Identify which cell holds the provided text, then report its (x, y) central coordinate. 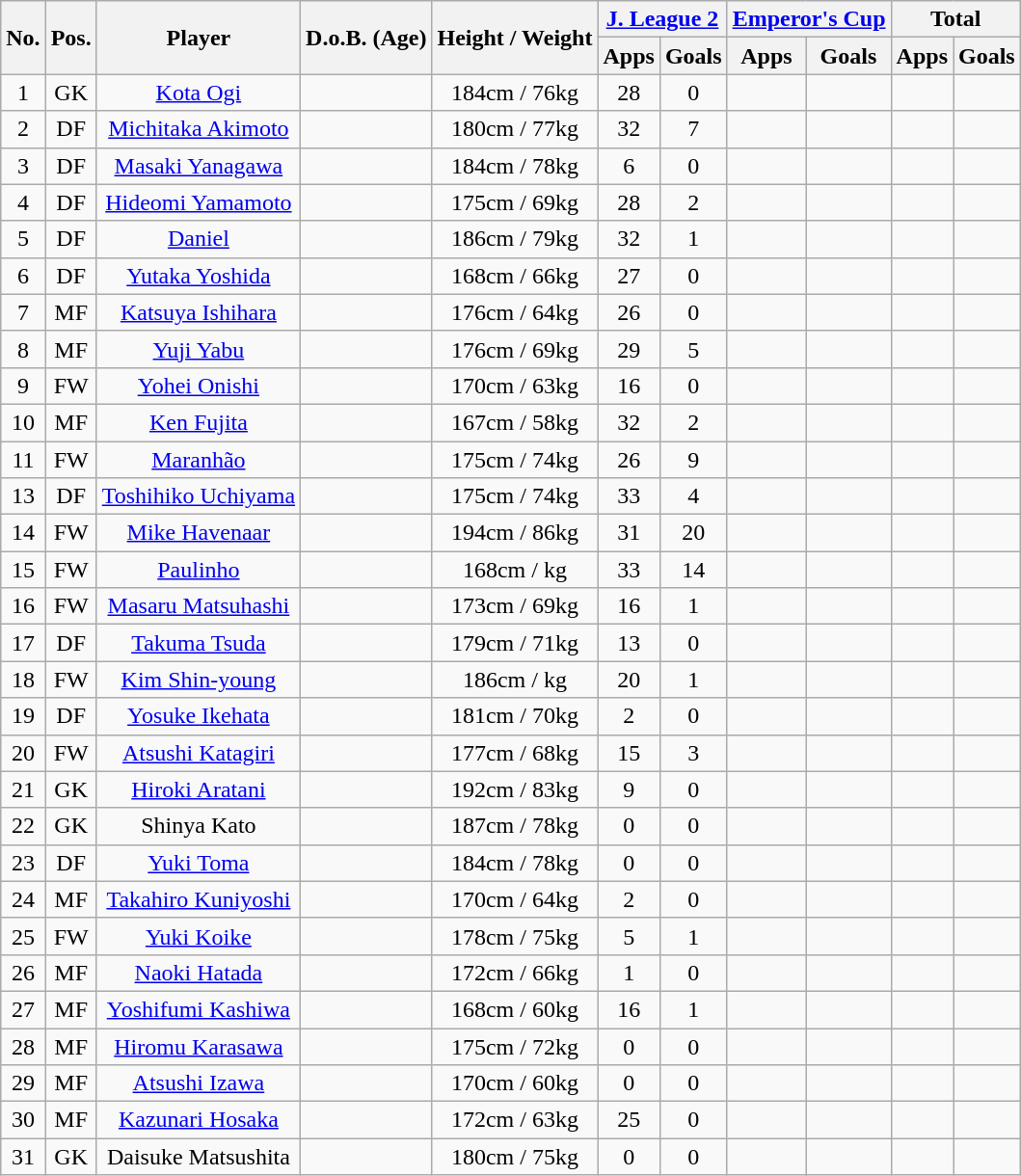
Naoki Hatada (199, 973)
172cm / 63kg (515, 1120)
Takuma Tsuda (199, 643)
22 (23, 826)
184cm / 76kg (515, 93)
Hideomi Yamamoto (199, 202)
Yuji Yabu (199, 349)
175cm / 72kg (515, 1046)
Daniel (199, 239)
17 (23, 643)
24 (23, 899)
Yohei Onishi (199, 386)
194cm / 86kg (515, 533)
Katsuya Ishihara (199, 312)
167cm / 58kg (515, 422)
168cm / kg (515, 570)
Shinya Kato (199, 826)
18 (23, 680)
Kota Ogi (199, 93)
Yosuke Ikehata (199, 716)
177cm / 68kg (515, 753)
Height / Weight (515, 38)
168cm / 66kg (515, 276)
187cm / 78kg (515, 826)
Michitaka Akimoto (199, 129)
181cm / 70kg (515, 716)
19 (23, 716)
Atsushi Katagiri (199, 753)
Hiromu Karasawa (199, 1046)
D.o.B. (Age) (366, 38)
Daisuke Matsushita (199, 1157)
Atsushi Izawa (199, 1083)
Paulinho (199, 570)
J. League 2 (662, 19)
Toshihiko Uchiyama (199, 496)
180cm / 75kg (515, 1157)
No. (23, 38)
23 (23, 863)
21 (23, 789)
168cm / 60kg (515, 1009)
179cm / 71kg (515, 643)
170cm / 60kg (515, 1083)
Emperor's Cup (809, 19)
Masaki Yanagawa (199, 166)
176cm / 64kg (515, 312)
30 (23, 1120)
186cm / 79kg (515, 239)
170cm / 63kg (515, 386)
Masaru Matsuhashi (199, 606)
11 (23, 460)
180cm / 77kg (515, 129)
Kim Shin-young (199, 680)
Maranhão (199, 460)
Takahiro Kuniyoshi (199, 899)
186cm / kg (515, 680)
Yutaka Yoshida (199, 276)
172cm / 66kg (515, 973)
Pos. (71, 38)
Ken Fujita (199, 422)
10 (23, 422)
8 (23, 349)
Total (955, 19)
175cm / 69kg (515, 202)
Yoshifumi Kashiwa (199, 1009)
Mike Havenaar (199, 533)
192cm / 83kg (515, 789)
178cm / 75kg (515, 936)
Kazunari Hosaka (199, 1120)
Player (199, 38)
176cm / 69kg (515, 349)
170cm / 64kg (515, 899)
Yuki Toma (199, 863)
173cm / 69kg (515, 606)
Hiroki Aratani (199, 789)
Yuki Koike (199, 936)
